Search for the cell housing the specified text and yield its [X, Y] center coordinate. 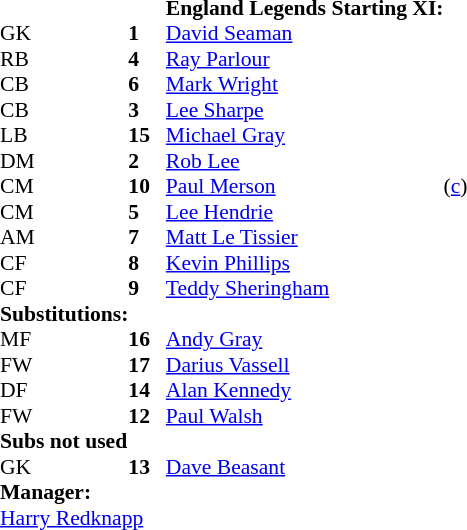
13 [147, 467]
Paul Merson [305, 187]
12 [147, 416]
LB [64, 135]
Michael Gray [305, 135]
1 [147, 33]
Rob Lee [305, 161]
Subs not used [64, 441]
DM [64, 161]
3 [147, 110]
Alan Kennedy [305, 391]
17 [147, 365]
15 [147, 135]
Ray Parlour [305, 59]
David Seaman [305, 33]
Darius Vassell [305, 365]
AM [64, 237]
8 [147, 263]
Lee Sharpe [305, 110]
Lee Hendrie [305, 212]
16 [147, 339]
2 [147, 161]
Manager: [64, 493]
4 [147, 59]
Mark Wright [305, 85]
MF [64, 339]
5 [147, 212]
DF [64, 391]
Kevin Phillips [305, 263]
Matt Le Tissier [305, 237]
9 [147, 289]
14 [147, 391]
Andy Gray [305, 339]
Dave Beasant [305, 467]
Paul Walsh [305, 416]
6 [147, 85]
Teddy Sheringham [305, 289]
RB [64, 59]
10 [147, 187]
7 [147, 237]
Substitutions: [64, 314]
